Extract the (X, Y) coordinate from the center of the cell holding the provided text.  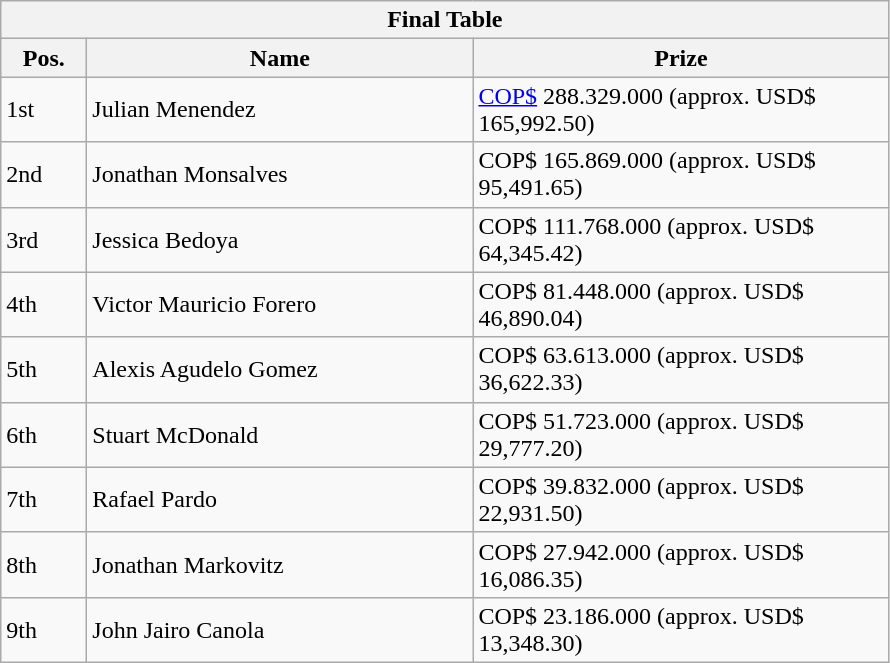
Pos. (44, 58)
COP$ 63.613.000 (approx. USD$ 36,622.33) (681, 370)
John Jairo Canola (280, 630)
Stuart McDonald (280, 434)
COP$ 165.869.000 (approx. USD$ 95,491.65) (681, 174)
COP$ 288.329.000 (approx. USD$ 165,992.50) (681, 110)
COP$ 27.942.000 (approx. USD$ 16,086.35) (681, 564)
7th (44, 500)
9th (44, 630)
COP$ 51.723.000 (approx. USD$ 29,777.20) (681, 434)
COP$ 39.832.000 (approx. USD$ 22,931.50) (681, 500)
Rafael Pardo (280, 500)
Jonathan Monsalves (280, 174)
1st (44, 110)
8th (44, 564)
Julian Menendez (280, 110)
Final Table (445, 20)
Victor Mauricio Forero (280, 304)
Alexis Agudelo Gomez (280, 370)
5th (44, 370)
6th (44, 434)
4th (44, 304)
2nd (44, 174)
3rd (44, 240)
Name (280, 58)
COP$ 23.186.000 (approx. USD$ 13,348.30) (681, 630)
Jonathan Markovitz (280, 564)
Prize (681, 58)
Jessica Bedoya (280, 240)
COP$ 111.768.000 (approx. USD$ 64,345.42) (681, 240)
COP$ 81.448.000 (approx. USD$ 46,890.04) (681, 304)
